Extract the (x, y) coordinate from the center of the cell holding the provided text.  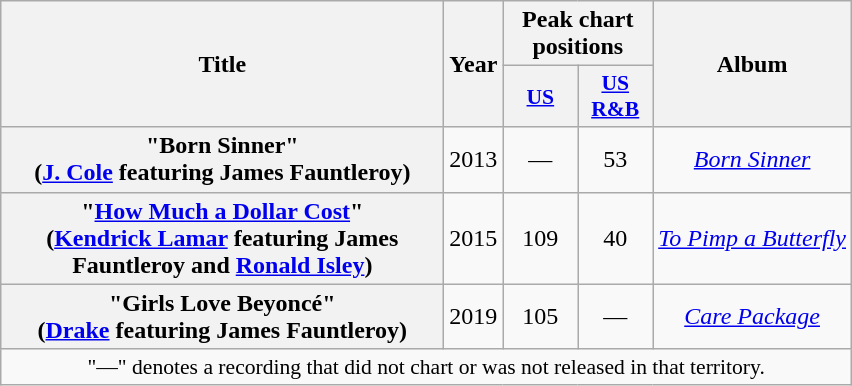
USR&B (616, 96)
Peak chart positions (578, 34)
Born Sinner (752, 160)
109 (540, 238)
2015 (474, 238)
"Girls Love Beyoncé"(Drake featuring James Fauntleroy) (222, 316)
US (540, 96)
Title (222, 64)
"—" denotes a recording that did not chart or was not released in that territory. (426, 367)
Album (752, 64)
53 (616, 160)
Care Package (752, 316)
"Born Sinner"(J. Cole featuring James Fauntleroy) (222, 160)
2019 (474, 316)
2013 (474, 160)
105 (540, 316)
Year (474, 64)
"How Much a Dollar Cost"(Kendrick Lamar featuring James Fauntleroy and Ronald Isley) (222, 238)
40 (616, 238)
To Pimp a Butterfly (752, 238)
